Pinpoint the cell where the given text exists, returning its (x, y) midpoint coordinate. 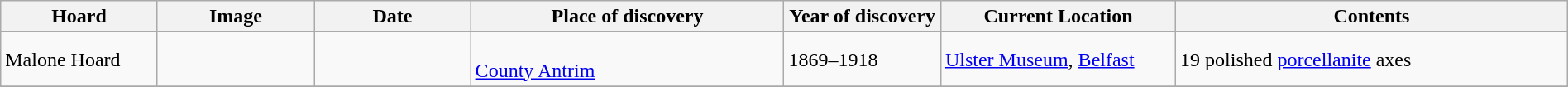
19 polished porcellanite axes (1372, 60)
Malone Hoard (79, 60)
Contents (1372, 17)
Hoard (79, 17)
Image (235, 17)
Year of discovery (862, 17)
Ulster Museum, Belfast (1058, 60)
Place of discovery (627, 17)
Current Location (1058, 17)
County Antrim (627, 60)
1869–1918 (862, 60)
Date (392, 17)
